Identify which cell holds the provided text, then report its (x, y) central coordinate. 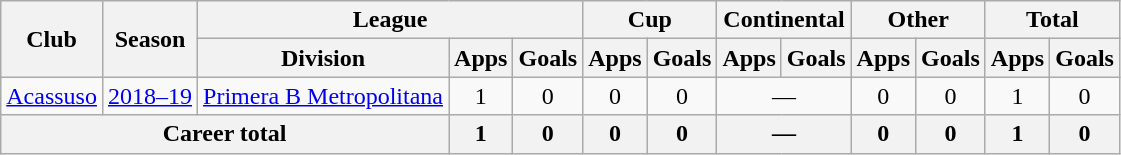
Primera B Metropolitana (324, 96)
Total (1052, 20)
League (390, 20)
Career total (225, 134)
Division (324, 58)
Cup (650, 20)
Other (918, 20)
Continental (784, 20)
Club (52, 39)
Season (150, 39)
2018–19 (150, 96)
Acassuso (52, 96)
